Locate the cell with the specified text and output its [x, y] center coordinate. 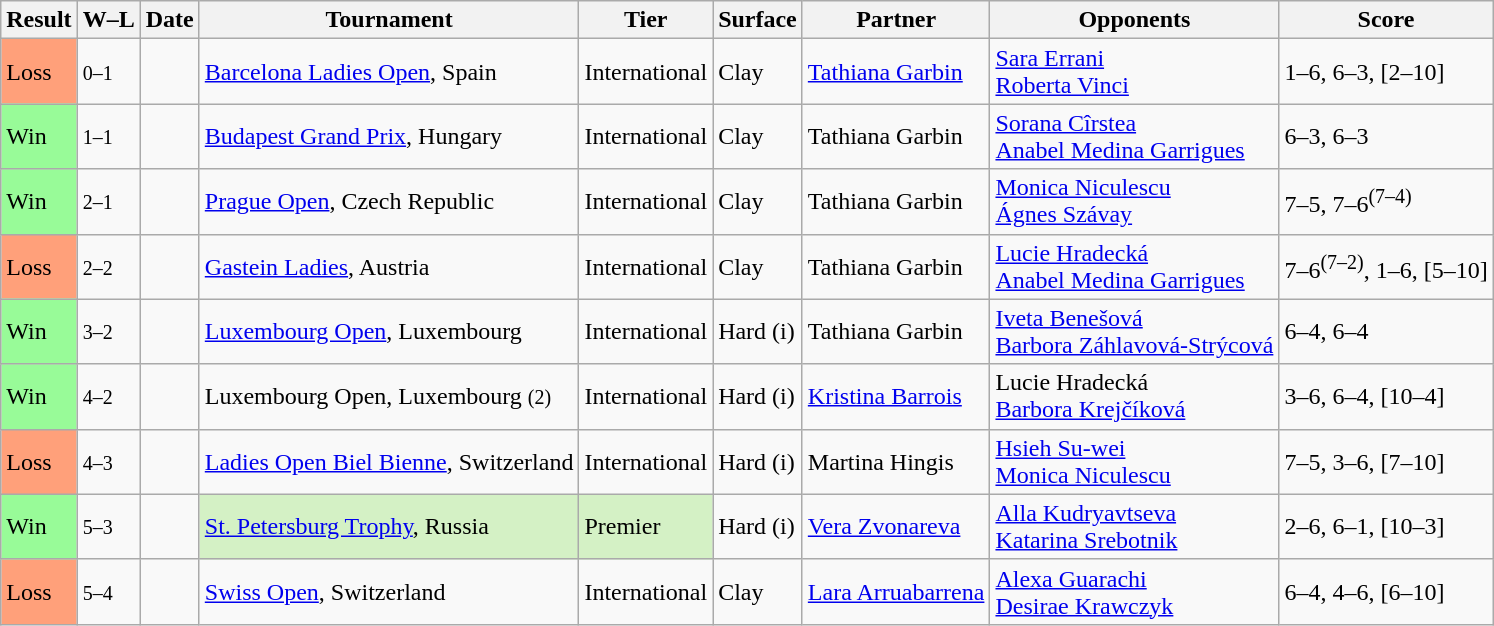
2–1 [108, 202]
Opponents [1134, 20]
Tournament [389, 20]
4–3 [108, 462]
6–4, 6–4 [1386, 332]
7–5, 3–6, [7–10] [1386, 462]
7–6(7–2), 1–6, [5–10] [1386, 266]
4–2 [108, 396]
6–4, 4–6, [6–10] [1386, 592]
W–L [108, 20]
2–6, 6–1, [10–3] [1386, 526]
3–2 [108, 332]
Budapest Grand Prix, Hungary [389, 136]
Sara Errani Roberta Vinci [1134, 72]
Sorana Cîrstea Anabel Medina Garrigues [1134, 136]
Prague Open, Czech Republic [389, 202]
Vera Zvonareva [896, 526]
6–3, 6–3 [1386, 136]
Iveta Benešová Barbora Záhlavová-Strýcová [1134, 332]
2–2 [108, 266]
St. Petersburg Trophy, Russia [389, 526]
Ladies Open Biel Bienne, Switzerland [389, 462]
Premier [646, 526]
Luxembourg Open, Luxembourg [389, 332]
Surface [758, 20]
Lucie Hradecká Barbora Krejčíková [1134, 396]
Gastein Ladies, Austria [389, 266]
Barcelona Ladies Open, Spain [389, 72]
3–6, 6–4, [10–4] [1386, 396]
Tier [646, 20]
1–6, 6–3, [2–10] [1386, 72]
Martina Hingis [896, 462]
Monica Niculescu Ágnes Szávay [1134, 202]
Swiss Open, Switzerland [389, 592]
Result [39, 20]
Hsieh Su-wei Monica Niculescu [1134, 462]
Kristina Barrois [896, 396]
0–1 [108, 72]
Score [1386, 20]
7–5, 7–6(7–4) [1386, 202]
5–3 [108, 526]
Luxembourg Open, Luxembourg (2) [389, 396]
Lara Arruabarrena [896, 592]
Partner [896, 20]
Date [170, 20]
Alexa Guarachi Desirae Krawczyk [1134, 592]
Lucie Hradecká Anabel Medina Garrigues [1134, 266]
Alla Kudryavtseva Katarina Srebotnik [1134, 526]
1–1 [108, 136]
5–4 [108, 592]
